For the text-containing cell, return its midpoint in [X, Y] coordinate format. 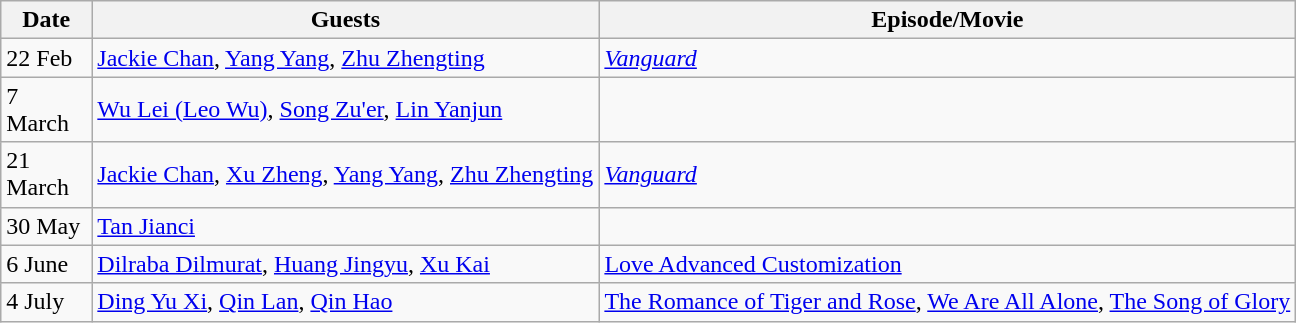
4 July [46, 302]
6 June [46, 264]
Jackie Chan, Xu Zheng, Yang Yang, Zhu Zhengting [346, 174]
30 May [46, 226]
Jackie Chan, Yang Yang, Zhu Zhengting [346, 58]
7 March [46, 110]
Tan Jianci [346, 226]
Wu Lei (Leo Wu), Song Zu'er, Lin Yanjun [346, 110]
Guests [346, 20]
21 March [46, 174]
22 Feb [46, 58]
Episode/Movie [948, 20]
Ding Yu Xi, Qin Lan, Qin Hao [346, 302]
Date [46, 20]
Dilraba Dilmurat, Huang Jingyu, Xu Kai [346, 264]
The Romance of Tiger and Rose, We Are All Alone, The Song of Glory [948, 302]
Love Advanced Customization [948, 264]
